Find where the given text appears and provide that cell's center as (X, Y) coordinate. 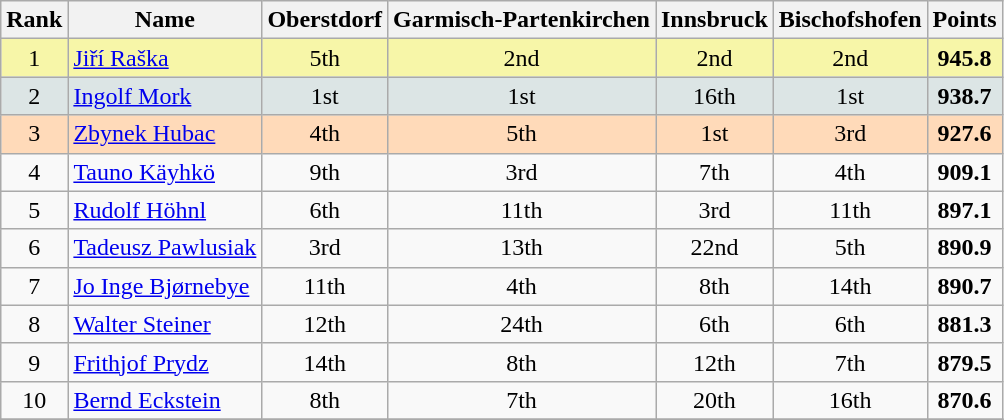
Frithjof Prydz (165, 362)
Ingolf Mork (165, 96)
6 (34, 248)
879.5 (964, 362)
2 (34, 96)
9 (34, 362)
Rudolf Höhnl (165, 210)
Zbynek Hubac (165, 134)
897.1 (964, 210)
870.6 (964, 400)
Oberstdorf (325, 20)
881.3 (964, 324)
5 (34, 210)
890.7 (964, 286)
1 (34, 58)
3 (34, 134)
Walter Steiner (165, 324)
9th (325, 172)
Name (165, 20)
Jiří Raška (165, 58)
909.1 (964, 172)
7 (34, 286)
20th (715, 400)
13th (522, 248)
Points (964, 20)
Bernd Eckstein (165, 400)
945.8 (964, 58)
22nd (715, 248)
Tauno Käyhkö (165, 172)
Garmisch-Partenkirchen (522, 20)
24th (522, 324)
927.6 (964, 134)
890.9 (964, 248)
Jo Inge Bjørnebye (165, 286)
8 (34, 324)
4 (34, 172)
938.7 (964, 96)
10 (34, 400)
Innsbruck (715, 20)
Tadeusz Pawlusiak (165, 248)
Rank (34, 20)
Bischofshofen (850, 20)
